Return (x, y) of the center of cell containing provided text 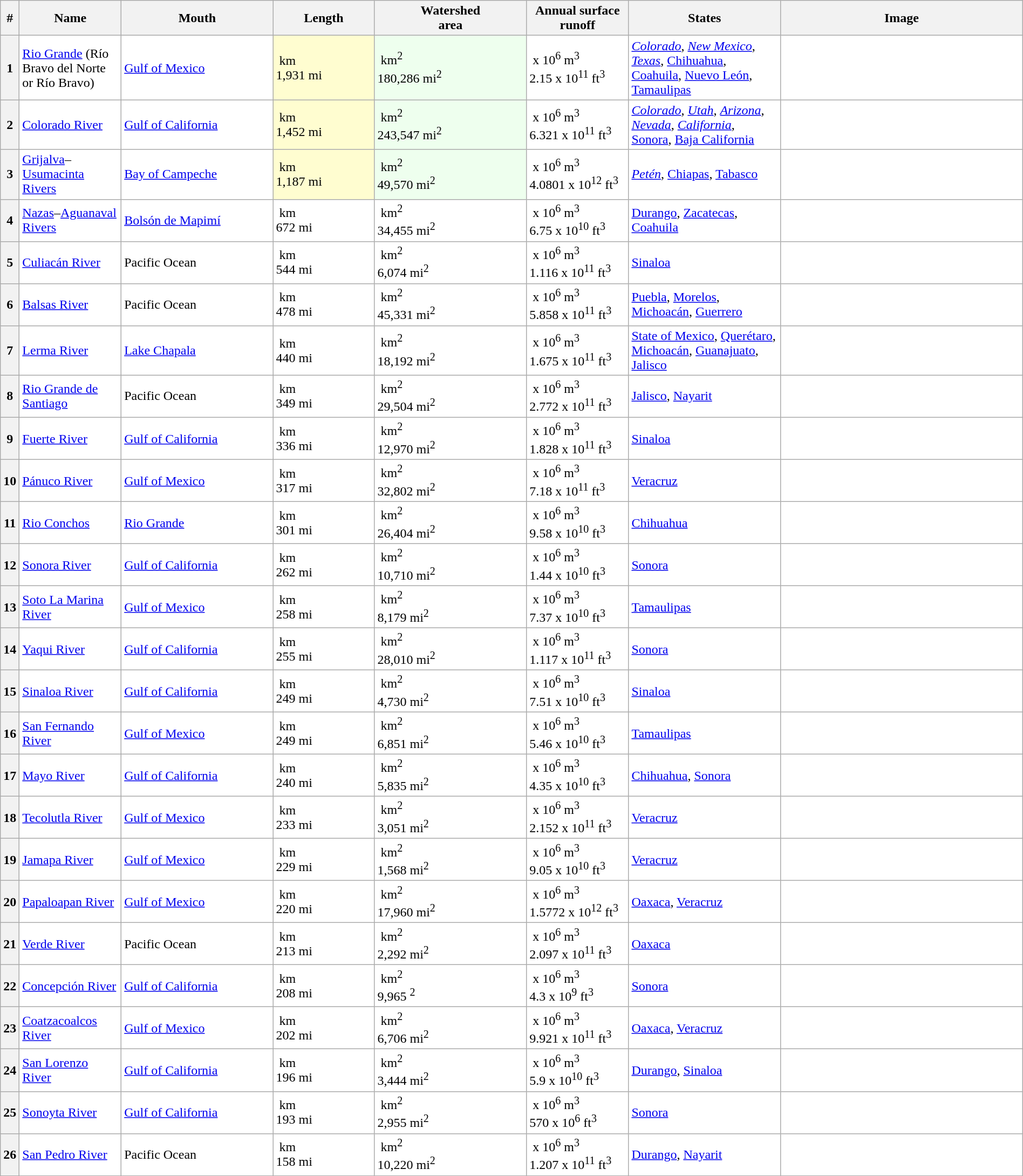
x 106 m39.921 x 1011 ft3 (577, 1028)
Jamapa River (70, 860)
States (705, 18)
Fuerte River (70, 438)
Sonoyta River (70, 1112)
km349 mi (324, 396)
x 106 m31.117 x 1011 ft3 (577, 649)
8 (10, 396)
km233 mi (324, 818)
Petén, Chiapas, Tabasco (705, 174)
x 106 m34.35 x 1010 ft3 (577, 776)
km228,010 mi2 (451, 649)
16 (10, 733)
km25,835 mi2 (451, 776)
x 106 m31.44 x 1010 ft3 (577, 565)
San Pedro River (70, 1154)
x 106 m31.207 x 1011 ft3 (577, 1154)
Soto La Marina River (70, 607)
km229,504 mi2 (451, 396)
15 (10, 691)
Tecolutla River (70, 818)
km22,292 mi2 (451, 944)
10 (10, 480)
km478 mi (324, 304)
x 106 m36.321 x 1011 ft3 (577, 125)
Verde River (70, 944)
21 (10, 944)
Papaloapan River (70, 902)
km26,706 mi2 (451, 1028)
6 (10, 304)
Jalisco, Nayarit (705, 396)
km29,965 2 (451, 986)
x 106 m32.152 x 1011 ft3 (577, 818)
7 (10, 350)
Chihuahua, Sonora (705, 776)
km2243,547 mi2 (451, 125)
Image (902, 18)
km23,444 mi2 (451, 1070)
11 (10, 522)
Bay of Campeche (197, 174)
3 (10, 174)
km210,710 mi2 (451, 565)
Colorado, Utah, Arizona, Nevada, California, Sonora, Baja California (705, 125)
km234,455 mi2 (451, 220)
1 (10, 68)
Lerma River (70, 350)
Lake Chapala (197, 350)
km258 mi (324, 607)
km229 mi (324, 860)
Balsas River (70, 304)
x 106 m39.58 x 1010 ft3 (577, 522)
x 106 m35.858 x 1011 ft3 (577, 304)
km23,051 mi2 (451, 818)
Length (324, 18)
Culiacán River (70, 262)
km210,220 mi2 (451, 1154)
km262 mi (324, 565)
km21,568 mi2 (451, 860)
Oaxaca (705, 944)
# (10, 18)
km440 mi (324, 350)
km24,730 mi2 (451, 691)
Sonora River (70, 565)
x 106 m31.116 x 1011 ft3 (577, 262)
17 (10, 776)
San Fernando River (70, 733)
x 106 m31.5772 x 1012 ft3 (577, 902)
Rio Grande de Santiago (70, 396)
km255 mi (324, 649)
km158 mi (324, 1154)
km544 mi (324, 262)
22 (10, 986)
km1,452 mi (324, 125)
18 (10, 818)
km193 mi (324, 1112)
x 106 m32.097 x 1011 ft3 (577, 944)
26 (10, 1154)
Nazas–Aguanaval Rivers (70, 220)
5 (10, 262)
x 106 m37.37 x 1010 ft3 (577, 607)
km226,404 mi2 (451, 522)
km22,955 mi2 (451, 1112)
Chihuahua (705, 522)
km672 mi (324, 220)
19 (10, 860)
x 106 m37.18 x 1011 ft3 (577, 480)
24 (10, 1070)
km213 mi (324, 944)
Mayo River (70, 776)
x 106 m37.51 x 1010 ft3 (577, 691)
x 106 m31.675 x 1011 ft3 (577, 350)
Pánuco River (70, 480)
km220 mi (324, 902)
Mouth (197, 18)
km26,851 mi2 (451, 733)
Name (70, 18)
km317 mi (324, 480)
14 (10, 649)
km196 mi (324, 1070)
25 (10, 1112)
Durango, Zacatecas, Coahuila (705, 220)
Rio Conchos (70, 522)
Rio Grande (197, 522)
20 (10, 902)
Puebla, Morelos, Michoacán, Guerrero (705, 304)
km218,192 mi2 (451, 350)
Bolsón de Mapimí (197, 220)
km336 mi (324, 438)
km212,970 mi2 (451, 438)
Yaqui River (70, 649)
km249,570 mi2 (451, 174)
x 106 m35.46 x 1010 ft3 (577, 733)
km28,179 mi2 (451, 607)
km301 mi (324, 522)
km240 mi (324, 776)
Colorado, New Mexico, Texas, Chihuahua, Coahuila, Nuevo León, Tamaulipas (705, 68)
Watershedarea (451, 18)
Durango, Nayarit (705, 1154)
Concepción River (70, 986)
km1,187 mi (324, 174)
x 106 m31.828 x 1011 ft3 (577, 438)
km202 mi (324, 1028)
km2180,286 mi2 (451, 68)
x 106 m36.75 x 1010 ft3 (577, 220)
12 (10, 565)
x 106 m34.0801 x 1012 ft3 (577, 174)
Durango, Sinaloa (705, 1070)
x 106 m35.9 x 1010 ft3 (577, 1070)
State of Mexico, Querétaro, Michoacán, Guanajuato, Jalisco (705, 350)
Colorado River (70, 125)
Coatzacoalcos River (70, 1028)
x 106 m39.05 x 1010 ft3 (577, 860)
Grijalva–Usumacinta Rivers (70, 174)
km217,960 mi2 (451, 902)
km232,802 mi2 (451, 480)
km245,331 mi2 (451, 304)
Annual surface runoff (577, 18)
x 106 m34.3 x 109 ft3 (577, 986)
San Lorenzo River (70, 1070)
4 (10, 220)
x 106 m32.15 x 1011 ft3 (577, 68)
km1,931 mi (324, 68)
Rio Grande (Río Bravo del Norte or Río Bravo) (70, 68)
13 (10, 607)
23 (10, 1028)
Sinaloa River (70, 691)
9 (10, 438)
x 106 m32.772 x 1011 ft3 (577, 396)
km208 mi (324, 986)
km26,074 mi2 (451, 262)
2 (10, 125)
x 106 m3570 x 106 ft3 (577, 1112)
